Scan for the cell matching the given text and deliver its [X, Y] coordinate at center. 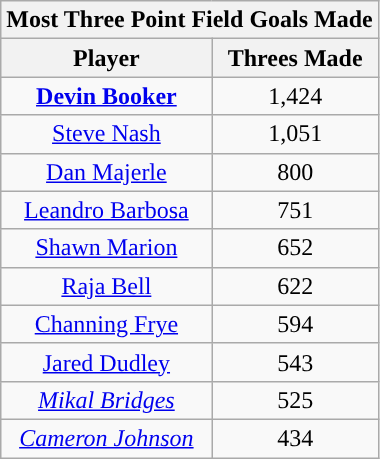
Mikal Bridges [106, 400]
594 [295, 324]
Raja Bell [106, 286]
Steve Nash [106, 134]
Most Three Point Field Goals Made [190, 20]
525 [295, 400]
Channing Frye [106, 324]
Dan Majerle [106, 172]
652 [295, 248]
434 [295, 438]
Leandro Barbosa [106, 210]
Shawn Marion [106, 248]
1,424 [295, 96]
Devin Booker [106, 96]
Jared Dudley [106, 362]
543 [295, 362]
Threes Made [295, 58]
751 [295, 210]
Player [106, 58]
Cameron Johnson [106, 438]
622 [295, 286]
800 [295, 172]
1,051 [295, 134]
